Search for the cell housing the specified text and yield its (X, Y) center coordinate. 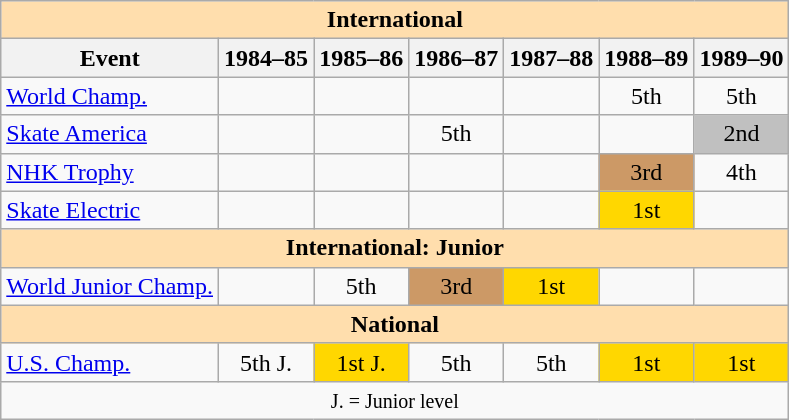
Skate America (110, 134)
World Junior Champ. (110, 286)
1989–90 (742, 58)
1988–89 (646, 58)
J. = Junior level (395, 400)
1986–87 (456, 58)
National (395, 324)
5th J. (266, 362)
1987–88 (552, 58)
World Champ. (110, 96)
NHK Trophy (110, 172)
U.S. Champ. (110, 362)
4th (742, 172)
1984–85 (266, 58)
International (395, 20)
Event (110, 58)
1st J. (362, 362)
1985–86 (362, 58)
2nd (742, 134)
Skate Electric (110, 210)
International: Junior (395, 248)
